Locate the cell with the specified text and output its (X, Y) center coordinate. 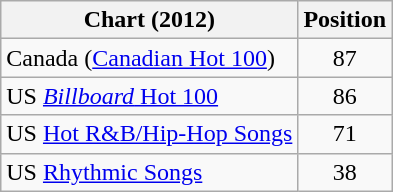
US Hot R&B/Hip-Hop Songs (150, 134)
38 (345, 172)
Position (345, 20)
US Billboard Hot 100 (150, 96)
71 (345, 134)
Canada (Canadian Hot 100) (150, 58)
86 (345, 96)
87 (345, 58)
Chart (2012) (150, 20)
US Rhythmic Songs (150, 172)
